Locate the cell with the specified text and output its [X, Y] center coordinate. 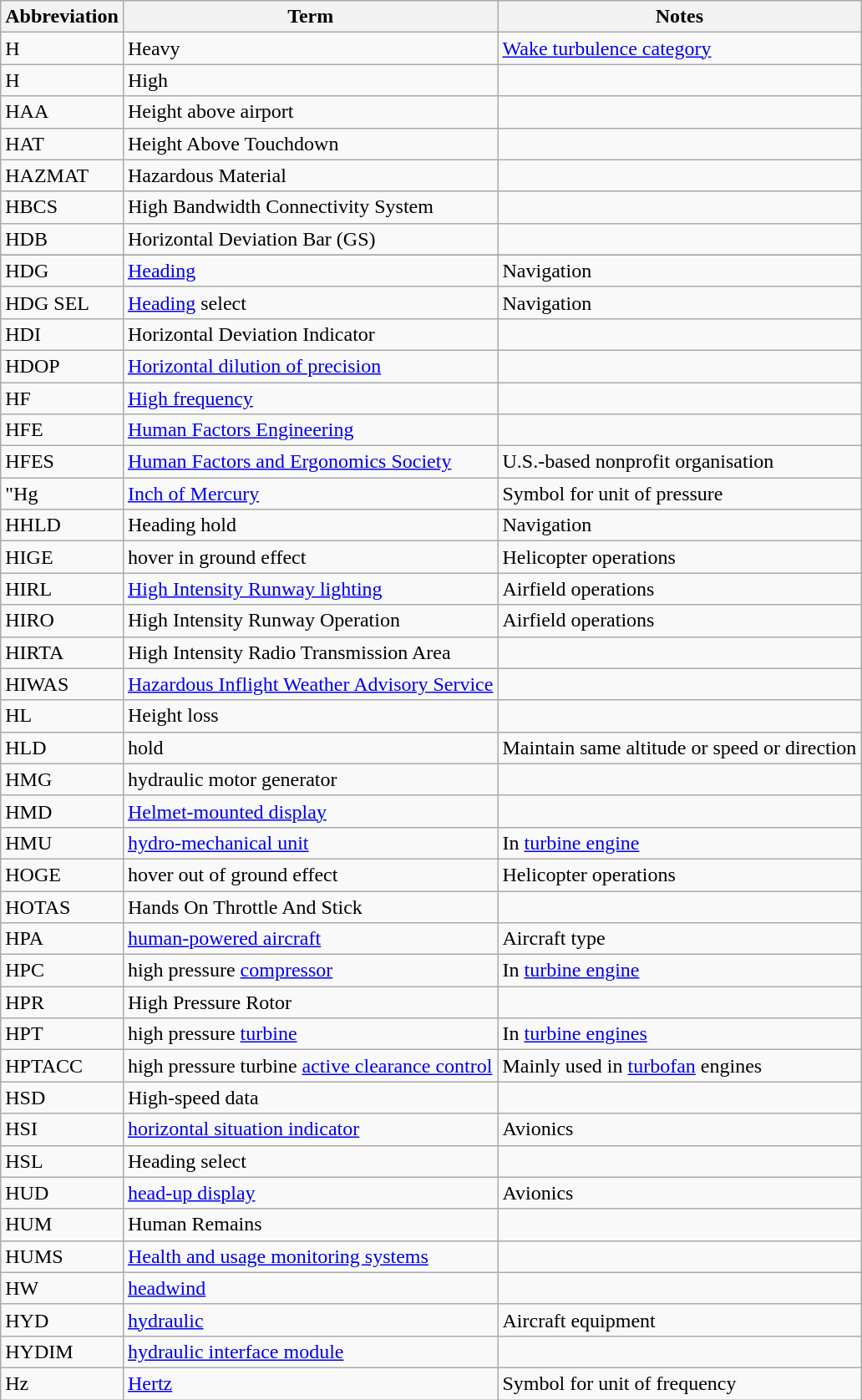
High Bandwidth Connectivity System [311, 207]
hydraulic [311, 1320]
HDG [62, 271]
HIRTA [62, 652]
Horizontal Deviation Bar (GS) [311, 239]
Hz [62, 1383]
HDOP [62, 366]
HL [62, 716]
Abbreviation [62, 17]
HSI [62, 1129]
HAZMAT [62, 175]
HPA [62, 939]
HDB [62, 239]
HHLD [62, 525]
HW [62, 1288]
HIRL [62, 589]
Notes [680, 17]
Health and usage monitoring systems [311, 1256]
HUD [62, 1193]
Symbol for unit of pressure [680, 494]
HMD [62, 811]
High Intensity Runway Operation [311, 621]
hover in ground effect [311, 557]
HLD [62, 748]
HPR [62, 1002]
Heavy [311, 48]
horizontal situation indicator [311, 1129]
High-speed data [311, 1098]
Height Above Touchdown [311, 144]
HFES [62, 462]
HOTAS [62, 906]
Human Remains [311, 1225]
HFE [62, 430]
hold [311, 748]
high pressure compressor [311, 971]
HYD [62, 1320]
HPC [62, 971]
hover out of ground effect [311, 875]
HDG SEL [62, 302]
Heading [311, 271]
headwind [311, 1288]
Heading hold [311, 525]
Height above airport [311, 112]
Human Factors Engineering [311, 430]
HPTACC [62, 1066]
hydraulic motor generator [311, 779]
Mainly used in turbofan engines [680, 1066]
hydraulic interface module [311, 1352]
HUMS [62, 1256]
Aircraft equipment [680, 1320]
Hazardous Material [311, 175]
HSD [62, 1098]
HAT [62, 144]
High Intensity Radio Transmission Area [311, 652]
Inch of Mercury [311, 494]
High Pressure Rotor [311, 1002]
hydro-mechanical unit [311, 843]
Term [311, 17]
Horizontal Deviation Indicator [311, 334]
Hazardous Inflight Weather Advisory Service [311, 684]
high pressure turbine [311, 1034]
HMG [62, 779]
Hands On Throttle And Stick [311, 906]
HBCS [62, 207]
Helmet-mounted display [311, 811]
HF [62, 398]
High [311, 80]
HIWAS [62, 684]
U.S.-based nonprofit organisation [680, 462]
HUM [62, 1225]
HPT [62, 1034]
human-powered aircraft [311, 939]
HSL [62, 1161]
HDI [62, 334]
head-up display [311, 1193]
HYDIM [62, 1352]
Hertz [311, 1383]
Height loss [311, 716]
HIGE [62, 557]
Horizontal dilution of precision [311, 366]
In turbine engines [680, 1034]
HAA [62, 112]
HIRO [62, 621]
Maintain same altitude or speed or direction [680, 748]
High frequency [311, 398]
High Intensity Runway lighting [311, 589]
Human Factors and Ergonomics Society [311, 462]
high pressure turbine active clearance control [311, 1066]
HMU [62, 843]
Symbol for unit of frequency [680, 1383]
HOGE [62, 875]
"Hg [62, 494]
Wake turbulence category [680, 48]
Aircraft type [680, 939]
